Search for the cell housing the specified text and yield its (X, Y) center coordinate. 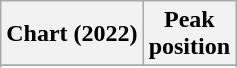
Chart (2022) (72, 34)
Peakposition (189, 34)
